Output the [x, y] coordinate of the center of the cell containing the given text.  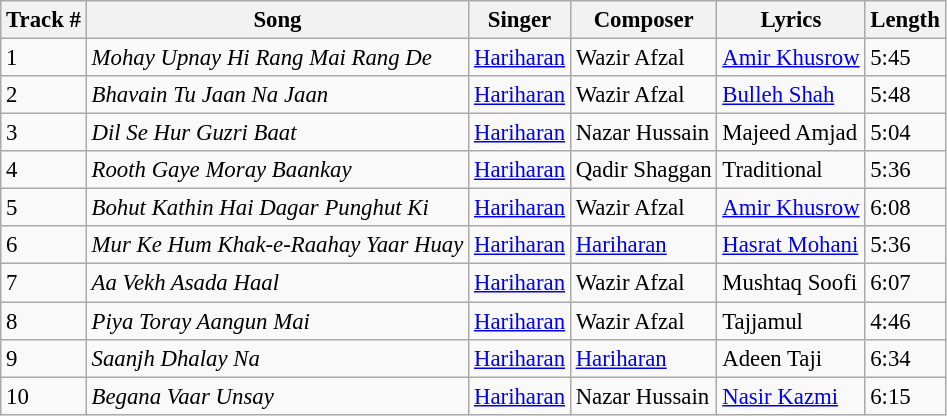
2 [44, 95]
5:45 [905, 58]
Length [905, 20]
Composer [644, 20]
Aa Vekh Asada Haal [277, 283]
Dil Se Hur Guzri Baat [277, 133]
Piya Toray Aangun Mai [277, 321]
Qadir Shaggan [644, 170]
5 [44, 208]
Bulleh Shah [791, 95]
6 [44, 245]
Bohut Kathin Hai Dagar Punghut Ki [277, 208]
Saanjh Dhalay Na [277, 358]
Tajjamul [791, 321]
Traditional [791, 170]
Mur Ke Hum Khak-e-Raahay Yaar Huay [277, 245]
5:04 [905, 133]
Track # [44, 20]
Hasrat Mohani [791, 245]
4 [44, 170]
4:46 [905, 321]
10 [44, 396]
Mushtaq Soofi [791, 283]
7 [44, 283]
3 [44, 133]
Song [277, 20]
6:08 [905, 208]
Bhavain Tu Jaan Na Jaan [277, 95]
Singer [520, 20]
6:34 [905, 358]
Lyrics [791, 20]
9 [44, 358]
Mohay Upnay Hi Rang Mai Rang De [277, 58]
Majeed Amjad [791, 133]
6:07 [905, 283]
5:48 [905, 95]
Begana Vaar Unsay [277, 396]
8 [44, 321]
Rooth Gaye Moray Baankay [277, 170]
Nasir Kazmi [791, 396]
Adeen Taji [791, 358]
6:15 [905, 396]
1 [44, 58]
